For the text-containing cell, return its midpoint in [x, y] coordinate format. 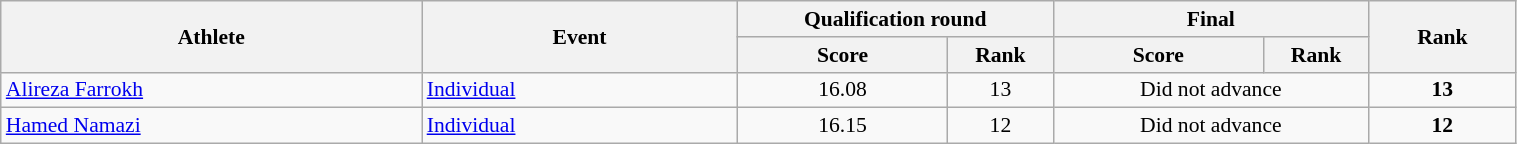
Qualification round [895, 19]
16.08 [842, 90]
Final [1211, 19]
Athlete [212, 36]
Alireza Farrokh [212, 90]
Event [580, 36]
16.15 [842, 126]
Hamed Namazi [212, 126]
